Detect which cell encompasses the target text, then output its (X, Y) center coordinate. 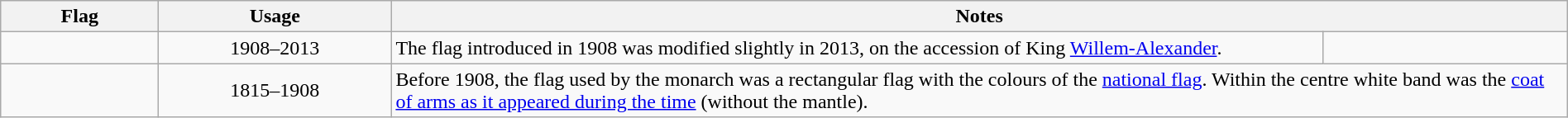
1815–1908 (275, 91)
Usage (275, 17)
Flag (79, 17)
The flag introduced in 1908 was modified slightly in 2013, on the accession of King Willem-Alexander. (857, 48)
Notes (979, 17)
1908–2013 (275, 48)
